Detect which cell encompasses the target text, then output its (X, Y) center coordinate. 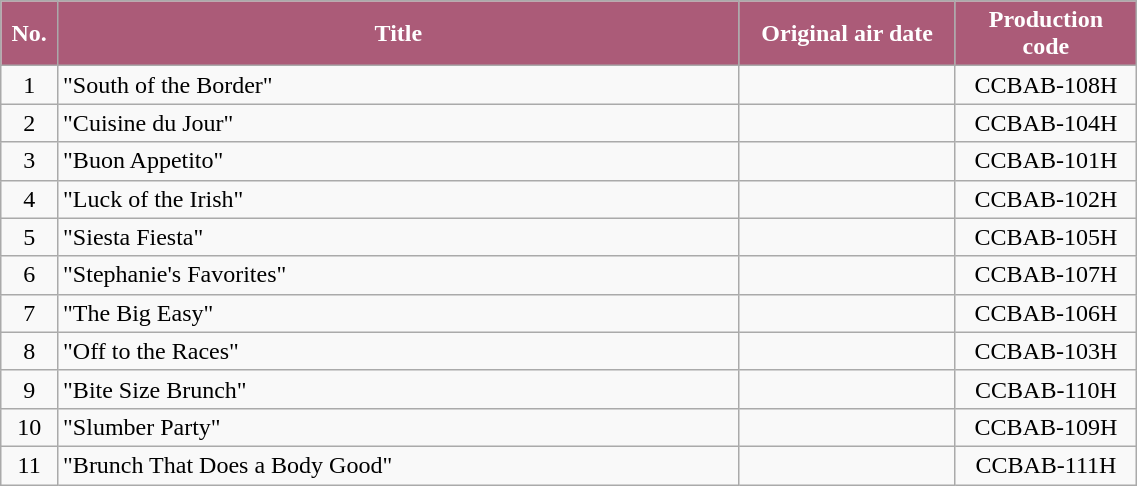
"The Big Easy" (399, 313)
"Brunch That Does a Body Good" (399, 465)
"Cuisine du Jour" (399, 123)
CCBAB-111H (1046, 465)
CCBAB-106H (1046, 313)
Original air date (847, 34)
"Off to the Races" (399, 351)
6 (30, 275)
CCBAB-101H (1046, 161)
CCBAB-102H (1046, 199)
1 (30, 85)
4 (30, 199)
"Luck of the Irish" (399, 199)
CCBAB-109H (1046, 427)
9 (30, 389)
8 (30, 351)
Productioncode (1046, 34)
CCBAB-110H (1046, 389)
CCBAB-105H (1046, 237)
"Siesta Fiesta" (399, 237)
CCBAB-107H (1046, 275)
CCBAB-103H (1046, 351)
No. (30, 34)
"Buon Appetito" (399, 161)
"South of the Border" (399, 85)
5 (30, 237)
"Slumber Party" (399, 427)
CCBAB-104H (1046, 123)
3 (30, 161)
CCBAB-108H (1046, 85)
11 (30, 465)
"Stephanie's Favorites" (399, 275)
7 (30, 313)
10 (30, 427)
2 (30, 123)
"Bite Size Brunch" (399, 389)
Title (399, 34)
